From the cell containing the given text, extract its center point as [x, y] coordinate. 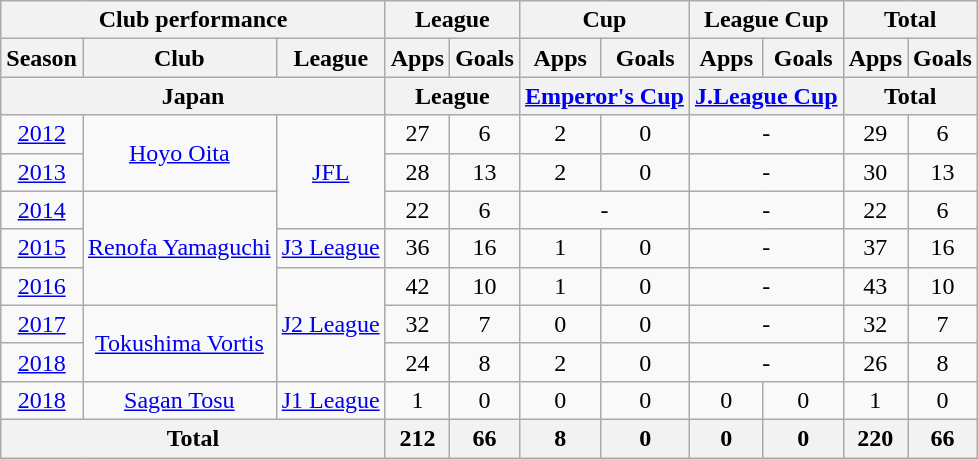
30 [875, 172]
Cup [604, 20]
24 [417, 362]
2014 [42, 210]
J3 League [330, 248]
2012 [42, 134]
League Cup [766, 20]
J1 League [330, 400]
Renofa Yamaguchi [179, 248]
2015 [42, 248]
Club [179, 58]
42 [417, 286]
Club performance [193, 20]
36 [417, 248]
Season [42, 58]
J.League Cup [766, 96]
Tokushima Vortis [179, 343]
37 [875, 248]
26 [875, 362]
2016 [42, 286]
Japan [193, 96]
Emperor's Cup [604, 96]
J2 League [330, 324]
220 [875, 438]
2017 [42, 324]
Hoyo Oita [179, 153]
212 [417, 438]
43 [875, 286]
Sagan Tosu [179, 400]
28 [417, 172]
27 [417, 134]
JFL [330, 172]
2013 [42, 172]
29 [875, 134]
